Extract the [x, y] coordinate from the center of the cell holding the provided text.  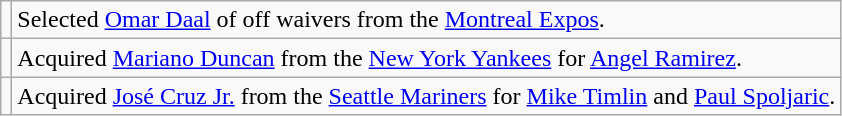
Acquired José Cruz Jr. from the Seattle Mariners for Mike Timlin and Paul Spoljaric. [426, 96]
Selected Omar Daal of off waivers from the Montreal Expos. [426, 20]
Acquired Mariano Duncan from the New York Yankees for Angel Ramirez. [426, 58]
